From the cell containing the given text, extract its center point as (X, Y) coordinate. 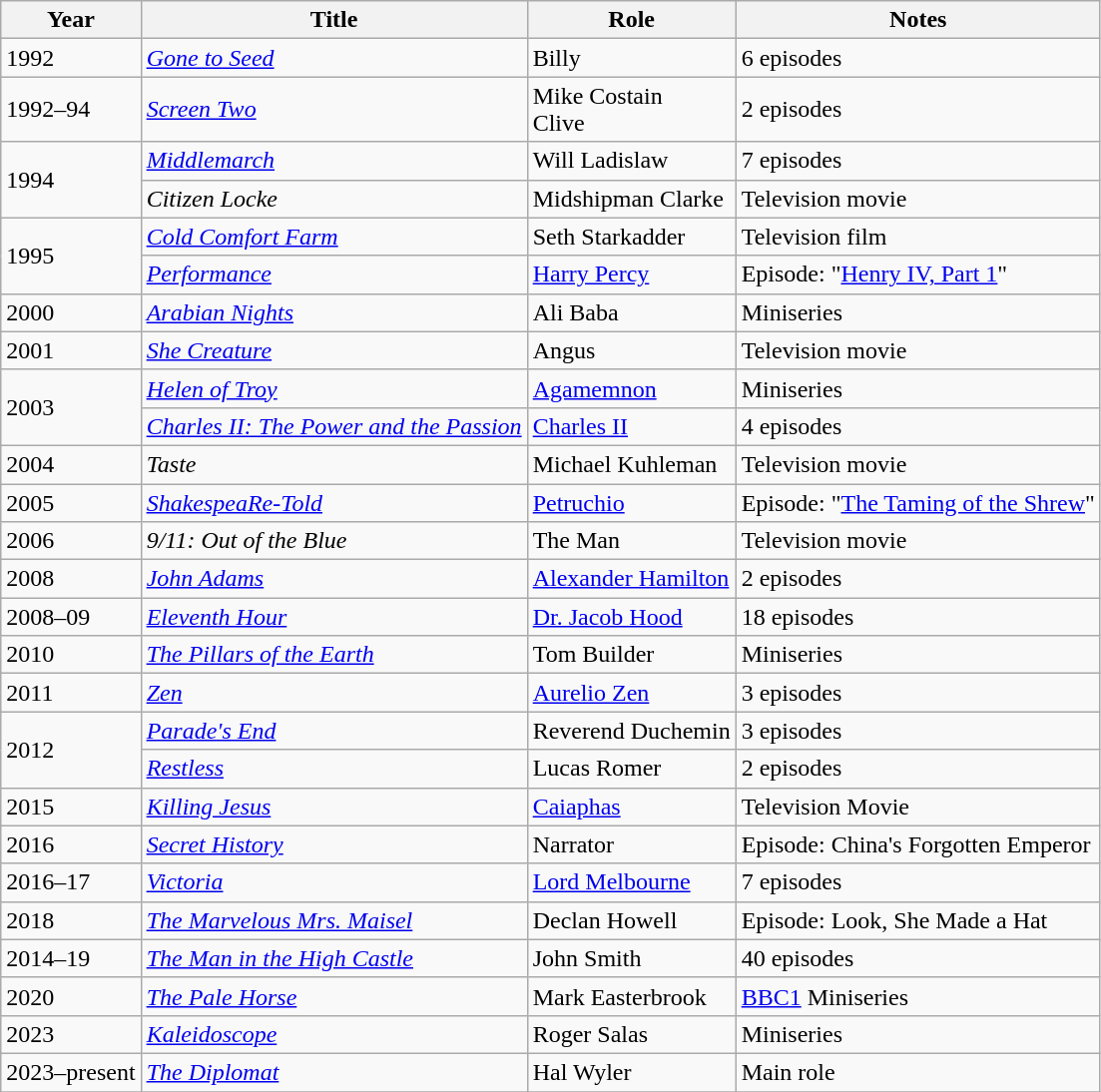
Middlemarch (333, 161)
Seth Starkadder (631, 237)
Parade's End (333, 731)
BBC1 Miniseries (918, 996)
The Pale Horse (333, 996)
Tom Builder (631, 655)
John Adams (333, 579)
Caiaphas (631, 807)
Dr. Jacob Hood (631, 617)
Episode: "Henry IV, Part 1" (918, 274)
2011 (71, 693)
She Creature (333, 350)
Ali Baba (631, 312)
ShakespeaRe-Told (333, 502)
1992 (71, 58)
Alexander Hamilton (631, 579)
Screen Two (333, 110)
Will Ladislaw (631, 161)
18 episodes (918, 617)
Charles II: The Power and the Passion (333, 426)
1995 (71, 256)
1994 (71, 180)
2020 (71, 996)
Harry Percy (631, 274)
2014–19 (71, 958)
Role (631, 20)
Reverend Duchemin (631, 731)
Michael Kuhleman (631, 464)
Title (333, 20)
Taste (333, 464)
Petruchio (631, 502)
9/11: Out of the Blue (333, 541)
Agamemnon (631, 388)
2016–17 (71, 882)
2010 (71, 655)
2004 (71, 464)
Restless (333, 769)
The Diplomat (333, 1072)
Mark Easterbrook (631, 996)
Zen (333, 693)
Television film (918, 237)
Citizen Locke (333, 199)
Charles II (631, 426)
Notes (918, 20)
40 episodes (918, 958)
The Marvelous Mrs. Maisel (333, 920)
2003 (71, 407)
Helen of Troy (333, 388)
2006 (71, 541)
Episode: China's Forgotten Emperor (918, 844)
Lord Melbourne (631, 882)
The Pillars of the Earth (333, 655)
4 episodes (918, 426)
2008–09 (71, 617)
1992–94 (71, 110)
6 episodes (918, 58)
The Man in the High Castle (333, 958)
Declan Howell (631, 920)
Midshipman Clarke (631, 199)
Year (71, 20)
Kaleidoscope (333, 1034)
2023 (71, 1034)
Narrator (631, 844)
Eleventh Hour (333, 617)
Angus (631, 350)
2016 (71, 844)
Hal Wyler (631, 1072)
Cold Comfort Farm (333, 237)
2012 (71, 750)
2008 (71, 579)
Performance (333, 274)
The Man (631, 541)
Lucas Romer (631, 769)
Mike CostainClive (631, 110)
2023–present (71, 1072)
2005 (71, 502)
Victoria (333, 882)
Main role (918, 1072)
2018 (71, 920)
Killing Jesus (333, 807)
Episode: Look, She Made a Hat (918, 920)
2000 (71, 312)
Secret History (333, 844)
Episode: "The Taming of the Shrew" (918, 502)
Arabian Nights (333, 312)
Aurelio Zen (631, 693)
John Smith (631, 958)
Billy (631, 58)
2001 (71, 350)
2015 (71, 807)
Television Movie (918, 807)
Roger Salas (631, 1034)
Gone to Seed (333, 58)
